Return [X, Y] of the center of cell containing provided text 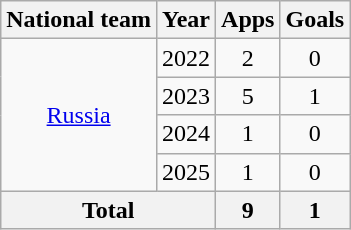
Apps [248, 20]
Russia [79, 115]
Goals [315, 20]
9 [248, 210]
2022 [186, 58]
2025 [186, 172]
5 [248, 96]
Year [186, 20]
2 [248, 58]
2024 [186, 134]
National team [79, 20]
2023 [186, 96]
Total [108, 210]
